Capture the cell that displays the provided text and extract its (X, Y) central coordinate. 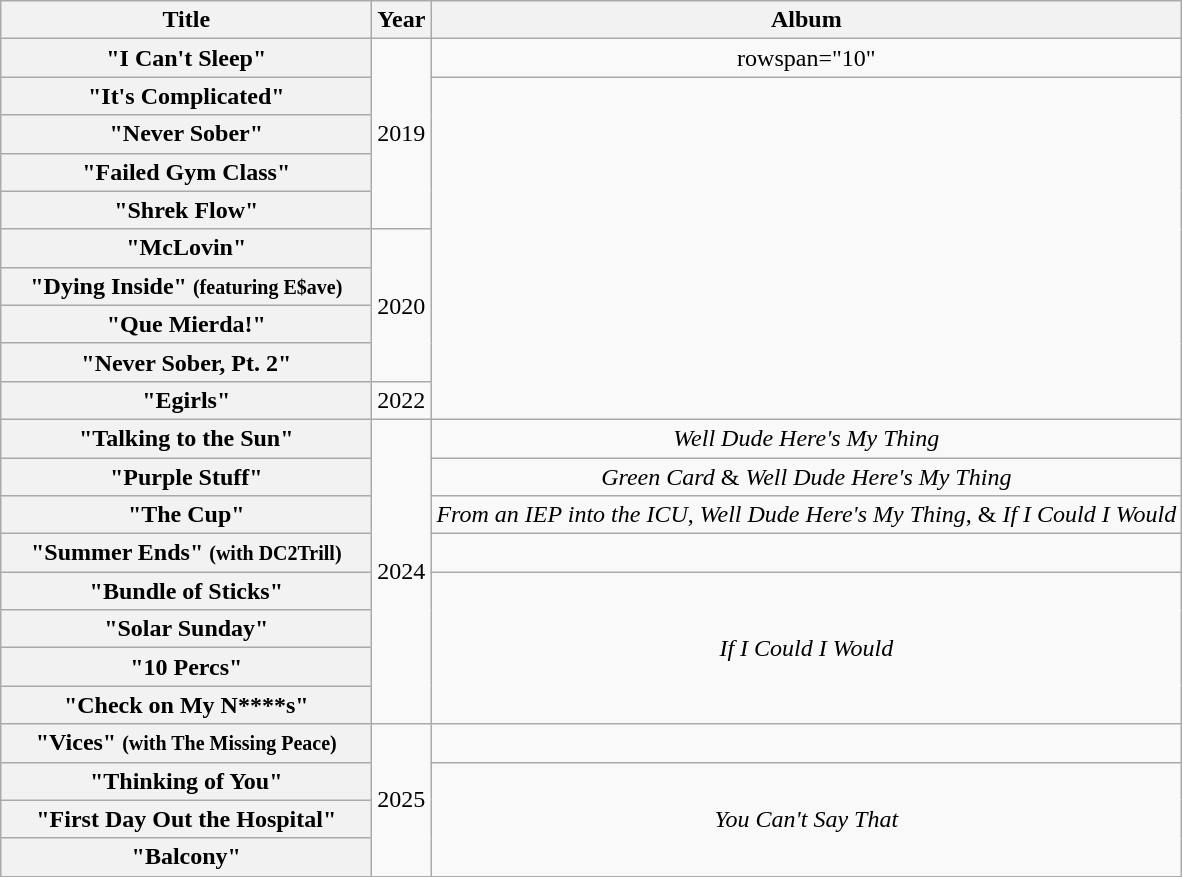
Well Dude Here's My Thing (806, 438)
"Never Sober" (186, 134)
"Shrek Flow" (186, 210)
Green Card & Well Dude Here's My Thing (806, 477)
"Summer Ends" (with DC2Trill) (186, 553)
"Failed Gym Class" (186, 172)
"Check on My N****s" (186, 705)
"It's Complicated" (186, 96)
2024 (402, 571)
rowspan="10" (806, 58)
"Thinking of You" (186, 781)
"Dying Inside" (featuring E$ave) (186, 286)
"I Can't Sleep" (186, 58)
Album (806, 20)
"Purple Stuff" (186, 477)
If I Could I Would (806, 648)
"Never Sober, Pt. 2" (186, 362)
"Balcony" (186, 857)
"The Cup" (186, 515)
2019 (402, 134)
"Talking to the Sun" (186, 438)
"10 Percs" (186, 667)
"Bundle of Sticks" (186, 591)
"Solar Sunday" (186, 629)
Year (402, 20)
Title (186, 20)
"Vices" (with The Missing Peace) (186, 743)
From an IEP into the ICU, Well Dude Here's My Thing, & If I Could I Would (806, 515)
"Egirls" (186, 400)
"Que Mierda!" (186, 324)
You Can't Say That (806, 819)
"First Day Out the Hospital" (186, 819)
2022 (402, 400)
2025 (402, 800)
2020 (402, 305)
"McLovin" (186, 248)
